For the text-containing cell, return its midpoint in [x, y] coordinate format. 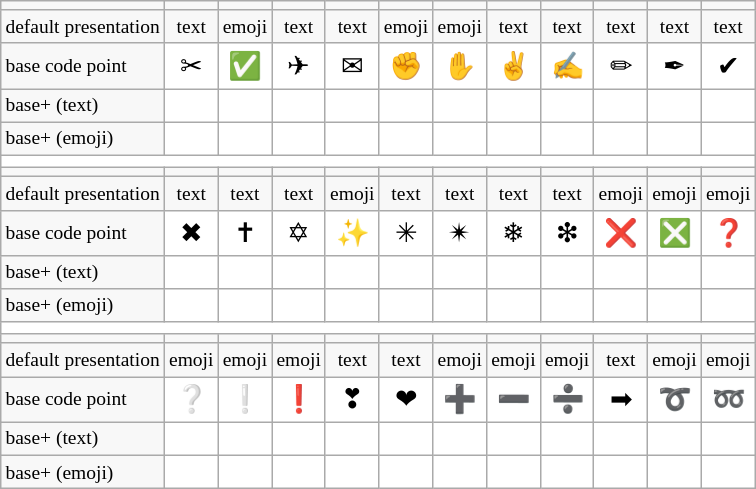
❔ [191, 400]
✉ [352, 66]
✅ [245, 66]
❣ [352, 400]
✔ [728, 66]
❌ [621, 232]
➕ [460, 400]
✂ [191, 66]
➖ [514, 400]
❤ [406, 400]
✌ [514, 66]
❄ [514, 232]
✏ [621, 66]
➗ [567, 400]
✡ [299, 232]
❎ [675, 232]
❕ [245, 400]
✖ [191, 232]
✋ [460, 66]
❓ [728, 232]
❇ [567, 232]
✒ [675, 66]
➰ [675, 400]
➡ [621, 400]
✈ [299, 66]
➿ [728, 400]
✨ [352, 232]
✳ [406, 232]
✍ [567, 66]
✴ [460, 232]
✝ [245, 232]
✊ [406, 66]
❗ [299, 400]
